Scan for the cell matching the given text and deliver its [x, y] coordinate at center. 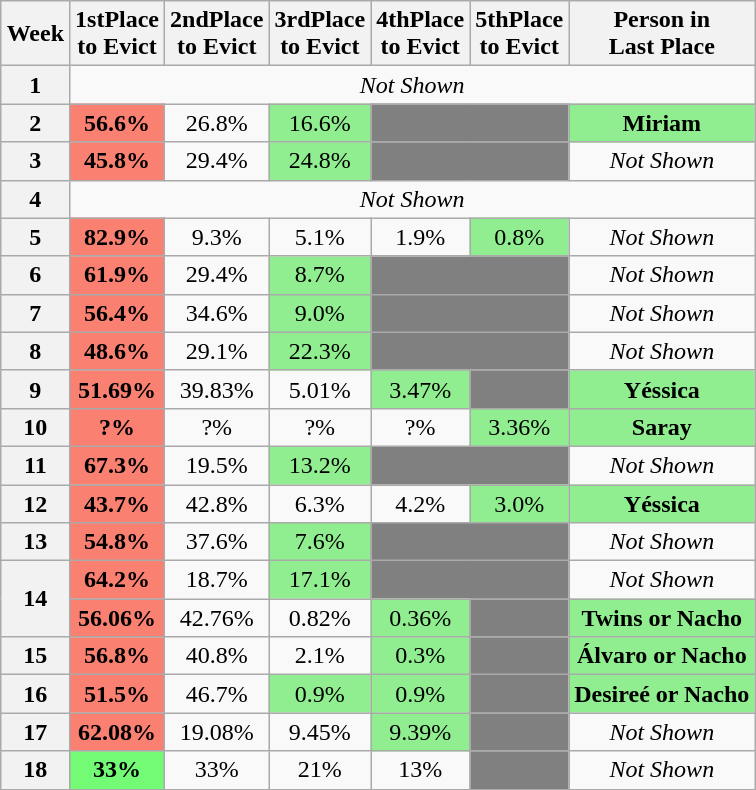
0.82% [320, 618]
1stPlaceto Evict [118, 34]
29.1% [217, 351]
12 [35, 503]
51.5% [118, 694]
3rdPlaceto Evict [320, 34]
26.8% [217, 123]
6.3% [320, 503]
56.06% [118, 618]
5thPlaceto Evict [520, 34]
3.47% [420, 389]
1 [35, 85]
9.0% [320, 313]
2.1% [320, 656]
Person inLast Place [662, 34]
Twins or Nacho [662, 618]
82.9% [118, 237]
16.6% [320, 123]
43.7% [118, 503]
42.8% [217, 503]
4.2% [420, 503]
56.8% [118, 656]
14 [35, 599]
9.39% [420, 732]
67.3% [118, 465]
11 [35, 465]
17 [35, 732]
13.2% [320, 465]
34.6% [217, 313]
3 [35, 161]
Week [35, 34]
62.08% [118, 732]
19.08% [217, 732]
2 [35, 123]
46.7% [217, 694]
1.9% [420, 237]
0.8% [520, 237]
56.6% [118, 123]
61.9% [118, 275]
45.8% [118, 161]
21% [320, 770]
0.36% [420, 618]
13 [35, 542]
13% [420, 770]
9.45% [320, 732]
0.3% [420, 656]
37.6% [217, 542]
64.2% [118, 580]
17.1% [320, 580]
15 [35, 656]
39.83% [217, 389]
19.5% [217, 465]
5.01% [320, 389]
16 [35, 694]
51.69% [118, 389]
54.8% [118, 542]
6 [35, 275]
4 [35, 199]
Saray [662, 427]
4thPlaceto Evict [420, 34]
42.76% [217, 618]
Miriam [662, 123]
40.8% [217, 656]
Álvaro or Nacho [662, 656]
8 [35, 351]
7.6% [320, 542]
9 [35, 389]
22.3% [320, 351]
3.0% [520, 503]
3.36% [520, 427]
2ndPlaceto Evict [217, 34]
18.7% [217, 580]
24.8% [320, 161]
9.3% [217, 237]
18 [35, 770]
8.7% [320, 275]
Desireé or Nacho [662, 694]
56.4% [118, 313]
5.1% [320, 237]
5 [35, 237]
7 [35, 313]
10 [35, 427]
48.6% [118, 351]
